For the text-containing cell, return its midpoint in (X, Y) coordinate format. 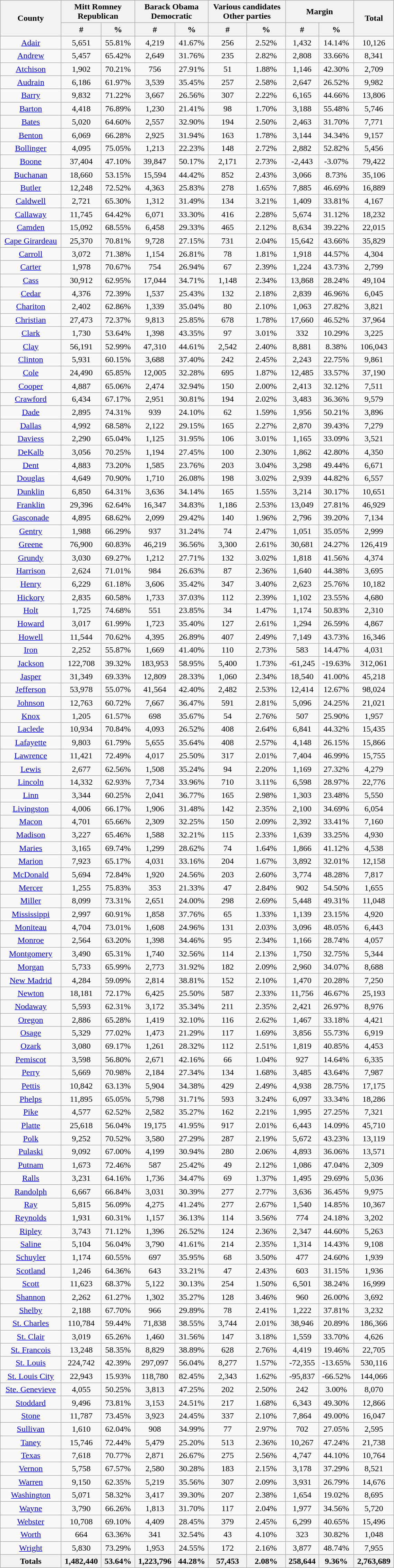
42.80% (336, 452)
1,432 (302, 43)
37.40% (192, 359)
31.49% (192, 201)
Lafayette (31, 742)
Dallas (31, 426)
2.47% (266, 531)
2,773 (155, 967)
1,673 (81, 1165)
35.40% (192, 624)
79,422 (374, 161)
20.89% (336, 1323)
-95,837 (302, 1376)
DeKalb (31, 452)
2.72% (266, 148)
1,139 (302, 914)
23.55% (336, 597)
31.94% (192, 135)
68.37% (118, 1284)
927 (302, 1059)
30.13% (192, 1284)
28.33% (192, 676)
60.83% (118, 544)
12,763 (81, 703)
551 (155, 611)
1,148 (227, 280)
29.33% (192, 228)
87 (227, 571)
Adair (31, 43)
61.79% (118, 742)
1,482,440 (81, 1561)
18,540 (302, 676)
21,738 (374, 1442)
337 (227, 1416)
Bollinger (31, 148)
1,819 (302, 1046)
5,758 (81, 1469)
39.43% (336, 426)
77 (227, 1429)
71.22% (118, 95)
13,868 (302, 280)
9,982 (374, 82)
31.56% (192, 1337)
24.25% (336, 703)
34 (227, 611)
68.55% (118, 228)
2.51% (266, 1046)
34.69% (336, 809)
2.27% (266, 426)
28.24% (336, 280)
1,473 (155, 1033)
Gentry (31, 531)
3,539 (155, 82)
275 (227, 1456)
3,202 (374, 1218)
379 (227, 1522)
Cape Girardeau (31, 241)
21,021 (374, 703)
3.50% (266, 1258)
2,252 (81, 650)
-72,355 (302, 1363)
2.84% (266, 888)
16,889 (374, 188)
9,813 (155, 320)
29.42% (192, 518)
1.50% (266, 1284)
6,054 (374, 809)
5,071 (81, 1495)
Barack ObamaDemocratic (172, 12)
3,774 (302, 875)
69.27% (118, 557)
10,651 (374, 492)
42.16% (192, 1059)
4,418 (81, 109)
17,175 (374, 1086)
4,363 (155, 188)
5,456 (374, 148)
235 (227, 56)
Harrison (31, 571)
14,332 (81, 782)
34.38% (192, 1086)
2,960 (302, 967)
10,367 (374, 1204)
127 (227, 624)
22.75% (336, 359)
73.81% (118, 1403)
25,618 (81, 1125)
754 (155, 267)
323 (302, 1535)
47.24% (336, 1442)
628 (227, 1350)
1,957 (374, 716)
62.35% (118, 1482)
6,557 (374, 478)
1,213 (155, 148)
1,302 (155, 1297)
3,300 (227, 544)
Schuyler (31, 1258)
122,708 (81, 663)
66 (227, 1059)
Audrain (31, 82)
18,286 (374, 1099)
2.57% (266, 742)
9,728 (155, 241)
Pulaski (31, 1152)
77.02% (118, 1033)
2,099 (155, 518)
59.44% (118, 1323)
7,321 (374, 1112)
Pemiscot (31, 1059)
Greene (31, 544)
70.52% (118, 1139)
4,374 (374, 557)
13,049 (302, 505)
18,181 (81, 993)
115 (227, 835)
2,999 (374, 531)
6,919 (374, 1033)
1,988 (81, 531)
41.24% (192, 1204)
-19.63% (336, 663)
27.81% (336, 505)
1.65% (266, 188)
2,413 (302, 386)
4,920 (374, 914)
72.37% (118, 320)
11,745 (81, 214)
56.80% (118, 1059)
4,219 (155, 43)
-61,245 (302, 663)
69.74% (118, 848)
1.59% (266, 412)
4,350 (374, 452)
15,092 (81, 228)
17,044 (155, 280)
24.56% (192, 875)
126,419 (374, 544)
1,639 (302, 835)
47,310 (155, 346)
46.69% (336, 188)
1,608 (155, 927)
36.77% (192, 795)
-2,443 (302, 161)
42.39% (118, 1363)
73.31% (118, 901)
29.15% (192, 426)
33.41% (336, 822)
Douglas (31, 478)
1,146 (302, 69)
52.99% (118, 346)
25.90% (336, 716)
Dent (31, 465)
43.23% (336, 1139)
7,734 (155, 782)
7,955 (374, 1548)
3.00% (336, 1389)
1,186 (227, 505)
Linn (31, 795)
35.64% (192, 742)
47.10% (118, 161)
44.38% (336, 571)
1.62% (266, 1376)
Bates (31, 122)
39.32% (118, 663)
Saline (31, 1244)
19,175 (155, 1125)
30.81% (192, 399)
70.77% (118, 1456)
465 (227, 228)
34.14% (192, 492)
2.15% (266, 1469)
52.82% (336, 148)
6,598 (302, 782)
98 (227, 109)
2,649 (155, 56)
73.29% (118, 1548)
25.42% (192, 1165)
14.64% (336, 1059)
15.93% (118, 1376)
8,521 (374, 1469)
4,680 (374, 597)
1,978 (81, 267)
32.90% (192, 122)
43 (227, 1535)
4,538 (374, 848)
44.42% (192, 174)
1.04% (266, 1059)
7,987 (374, 1073)
3,172 (155, 1006)
124 (227, 1231)
710 (227, 782)
2.06% (266, 1152)
44.32% (336, 729)
McDonald (31, 875)
48.74% (336, 1548)
80 (227, 307)
43.64% (336, 1073)
43.35% (192, 333)
908 (155, 1429)
11,895 (81, 1099)
643 (155, 1271)
67 (227, 267)
211 (227, 1006)
31.15% (336, 1271)
55.73% (336, 1033)
8,277 (227, 1363)
35,106 (374, 174)
4,893 (302, 1152)
1.88% (266, 69)
183 (227, 1469)
9,975 (374, 1191)
106,043 (374, 346)
17,660 (302, 320)
82.45% (192, 1376)
Warren (31, 1482)
14.85% (336, 1204)
Benton (31, 135)
2,184 (155, 1073)
1,818 (302, 557)
49 (227, 1165)
8,688 (374, 967)
13,571 (374, 1152)
24.27% (336, 544)
Ste. Genevieve (31, 1389)
13,248 (81, 1350)
9,496 (81, 1403)
1,740 (155, 954)
41,564 (155, 690)
1,730 (81, 333)
St. Francois (31, 1350)
67.17% (118, 399)
902 (302, 888)
Grundy (31, 557)
38,946 (302, 1323)
6,850 (81, 492)
Vernon (31, 1469)
38.24% (336, 1284)
2.81% (266, 703)
8,881 (302, 346)
2.19% (266, 1139)
1,654 (302, 1495)
2,474 (155, 386)
6,097 (302, 1099)
3,227 (81, 835)
25.76% (336, 584)
Jackson (31, 663)
6,069 (81, 135)
695 (227, 373)
224,742 (81, 1363)
25.85% (192, 320)
64.60% (118, 122)
32.54% (192, 1535)
8,695 (374, 1495)
33.30% (192, 214)
46,219 (155, 544)
2.98% (266, 795)
67.70% (118, 1310)
5,672 (302, 1139)
27.91% (192, 69)
65.66% (118, 822)
38.81% (192, 980)
14,676 (374, 1482)
47.04% (336, 1165)
3,144 (302, 135)
23.85% (192, 611)
4,006 (81, 809)
31.71% (192, 1099)
3,096 (302, 927)
2,310 (374, 611)
8.73% (336, 174)
Camden (31, 228)
33.21% (192, 1271)
34.47% (192, 1178)
1,725 (81, 611)
28.45% (192, 1522)
18,232 (374, 214)
9,832 (81, 95)
50.83% (336, 611)
44.28% (192, 1561)
1,299 (155, 848)
15,866 (374, 742)
Taney (31, 1442)
6,229 (81, 584)
1.69% (266, 1033)
1,559 (302, 1337)
Clay (31, 346)
Shelby (31, 1310)
7,817 (374, 875)
1,862 (302, 452)
30.82% (336, 1535)
Christian (31, 320)
1,125 (155, 439)
32.25% (192, 822)
9,861 (374, 359)
Andrew (31, 56)
3,688 (155, 359)
207 (227, 1495)
2,392 (302, 822)
35.56% (192, 1482)
Totals (31, 1561)
172 (227, 1548)
477 (302, 1258)
5,344 (374, 954)
4,649 (81, 478)
4,395 (155, 637)
Gasconade (31, 518)
15,594 (155, 174)
71.38% (118, 254)
4,409 (155, 1522)
Carter (31, 267)
Madison (31, 835)
2,814 (155, 980)
34.46% (192, 940)
Nodaway (31, 1006)
1,314 (302, 1244)
698 (155, 716)
1,495 (302, 1178)
6,335 (374, 1059)
100 (227, 452)
Reynolds (31, 1218)
Cole (31, 373)
24.00% (192, 901)
4,148 (302, 742)
2,623 (302, 584)
7,160 (374, 822)
2,671 (155, 1059)
1,205 (81, 716)
71.12% (118, 1231)
Wayne (31, 1508)
24.51% (192, 1403)
4,577 (81, 1112)
6,071 (155, 214)
34.34% (336, 135)
Buchanan (31, 174)
702 (302, 1429)
72.44% (118, 1442)
64.31% (118, 492)
Margin (319, 12)
Chariton (31, 307)
1.96% (266, 518)
64.16% (118, 1178)
131 (227, 927)
Boone (31, 161)
61.99% (118, 624)
49.00% (336, 1416)
Iron (31, 650)
9.36% (336, 1561)
5,651 (81, 43)
34.99% (192, 1429)
2.77% (266, 1191)
36.06% (336, 1152)
4,304 (374, 254)
25.20% (192, 1442)
10.29% (336, 333)
8,341 (374, 56)
1,655 (374, 888)
72.17% (118, 993)
3,490 (81, 954)
-13.65% (336, 1363)
42.30% (336, 69)
66.84% (118, 1191)
53.15% (118, 174)
62.04% (118, 1429)
4,093 (155, 729)
70.81% (118, 241)
1,953 (155, 1548)
15,435 (374, 729)
Henry (31, 584)
4,887 (81, 386)
41.00% (336, 676)
162 (227, 1112)
27.29% (192, 1139)
-3.07% (336, 161)
8,070 (374, 1389)
1.64% (266, 848)
198 (227, 478)
28.75% (336, 1086)
2,799 (374, 267)
44.66% (336, 95)
2.60% (266, 875)
61.97% (118, 82)
70.98% (118, 1073)
217 (227, 1403)
27.82% (336, 307)
1,906 (155, 809)
23.48% (336, 795)
73.20% (118, 465)
68.58% (118, 426)
1,736 (155, 1178)
14.47% (336, 650)
Ray (31, 1204)
27.25% (336, 1112)
12,158 (374, 861)
34.83% (192, 505)
St. Louis (31, 1363)
2,808 (302, 56)
56,191 (81, 346)
2.97% (266, 1429)
2.64% (266, 729)
Pike (31, 1112)
3,521 (374, 439)
St. Louis City (31, 1376)
65.99% (118, 967)
Polk (31, 1139)
3.56% (266, 1218)
3.40% (266, 584)
152 (227, 980)
507 (302, 716)
Cedar (31, 293)
3,821 (374, 307)
4,419 (302, 1350)
43.66% (336, 241)
3,744 (227, 1323)
49.30% (336, 1403)
24.60% (336, 1258)
60.58% (118, 597)
1,858 (155, 914)
7,149 (302, 637)
25.83% (192, 188)
24.96% (192, 927)
35.42% (192, 584)
Atchison (31, 69)
66.17% (118, 809)
2,651 (155, 901)
13,119 (374, 1139)
10,126 (374, 43)
5,931 (81, 359)
41.95% (192, 1125)
39.22% (336, 228)
297,097 (155, 1363)
New Madrid (31, 980)
Lewis (31, 769)
10,842 (81, 1086)
Shannon (31, 1297)
3,667 (155, 95)
1,936 (374, 1271)
1,086 (302, 1165)
5,720 (374, 1508)
39,847 (155, 161)
14.09% (336, 1125)
31.12% (336, 214)
2,886 (81, 1020)
3,056 (81, 452)
163 (227, 135)
8,976 (374, 1006)
756 (155, 69)
3,485 (302, 1073)
22.23% (192, 148)
204 (227, 861)
3,417 (155, 1495)
23.76% (192, 465)
140 (227, 518)
3,692 (374, 1297)
65.17% (118, 861)
Laclede (31, 729)
2,122 (155, 426)
312,061 (374, 663)
106 (227, 439)
2.52% (266, 43)
530,116 (374, 1363)
5,733 (81, 967)
1,102 (302, 597)
12,248 (81, 188)
2,100 (302, 809)
76.89% (118, 109)
147 (227, 1337)
26.56% (192, 95)
40.65% (336, 1522)
12,485 (302, 373)
2,624 (81, 571)
Butler (31, 188)
Dade (31, 412)
1,048 (374, 1535)
15,496 (374, 1522)
332 (302, 333)
26.81% (192, 254)
1,723 (155, 624)
25.43% (192, 293)
67.00% (118, 1152)
65 (227, 914)
513 (227, 1442)
287 (227, 1139)
37.29% (336, 1469)
7,923 (81, 861)
62 (227, 412)
2.58% (266, 82)
3,695 (374, 571)
30,912 (81, 280)
Franklin (31, 505)
2,402 (81, 307)
4,895 (81, 518)
852 (227, 174)
27.71% (192, 557)
1,409 (302, 201)
32.10% (192, 1020)
33.16% (192, 861)
62.86% (118, 307)
41.40% (192, 650)
38.89% (192, 1350)
2,951 (155, 399)
1,261 (155, 1046)
1,585 (155, 465)
9,803 (81, 742)
6,841 (302, 729)
Howell (31, 637)
37.81% (336, 1310)
35.24% (192, 769)
68.62% (118, 518)
26.97% (336, 1006)
1,222 (302, 1310)
1.37% (266, 1178)
Carroll (31, 254)
55.48% (336, 109)
65.26% (118, 1337)
3,017 (81, 624)
1,902 (81, 69)
9,150 (81, 1482)
Maries (31, 848)
72.84% (118, 875)
26.67% (192, 1456)
Putnam (31, 1165)
2,721 (81, 201)
30.39% (192, 1191)
3.24% (266, 1099)
8.38% (336, 346)
Perry (31, 1073)
1,165 (302, 439)
70.25% (118, 452)
15,746 (81, 1442)
9,252 (81, 1139)
186,366 (374, 1323)
37,964 (374, 320)
1,396 (155, 1231)
33.70% (336, 1337)
Randolph (31, 1191)
4,284 (81, 980)
6,667 (81, 1191)
75.05% (118, 148)
21.33% (192, 888)
63.20% (118, 940)
28.62% (192, 848)
7,771 (374, 122)
960 (302, 1297)
3,483 (302, 399)
1,194 (155, 452)
14.43% (336, 1244)
42.40% (192, 690)
11,756 (302, 993)
5,020 (81, 122)
5,550 (374, 795)
60.25% (118, 795)
3,188 (302, 109)
70.90% (118, 478)
31.95% (192, 439)
32.12% (336, 386)
St. Clair (31, 1337)
29.89% (192, 1310)
1.67% (266, 861)
1,419 (155, 1020)
65.31% (118, 954)
6,045 (374, 293)
30,681 (302, 544)
1,460 (155, 1337)
29,396 (81, 505)
30.17% (336, 492)
Knox (31, 716)
37.76% (192, 914)
1.57% (266, 1363)
44.61% (192, 346)
44.57% (336, 254)
110,784 (81, 1323)
Total (374, 18)
28.97% (336, 782)
53,978 (81, 690)
1,918 (302, 254)
33.18% (336, 1020)
2.08% (266, 1561)
2.16% (266, 1548)
937 (155, 531)
68 (227, 1258)
59.09% (118, 980)
Jefferson (31, 690)
256 (227, 43)
2,647 (302, 82)
34.71% (192, 280)
27.15% (192, 241)
72.39% (118, 293)
4,279 (374, 769)
3.21% (266, 201)
15,755 (374, 756)
76,900 (81, 544)
62.52% (118, 1112)
2,557 (155, 122)
26.89% (192, 637)
1,931 (81, 1218)
2,188 (81, 1310)
1,339 (155, 307)
182 (227, 967)
278 (227, 188)
5,457 (81, 56)
63.36% (118, 1535)
7,250 (374, 980)
40.85% (336, 1046)
44.82% (336, 478)
9,108 (374, 1244)
2,870 (302, 426)
20.28% (336, 980)
66.28% (118, 135)
69.17% (118, 1046)
280 (227, 1152)
4,167 (374, 201)
298 (227, 901)
593 (227, 1099)
98,024 (374, 690)
1.47% (266, 611)
1,537 (155, 293)
1,995 (302, 1112)
55.81% (118, 43)
5,122 (155, 1284)
353 (155, 888)
26.08% (192, 478)
258,644 (302, 1561)
Newton (31, 993)
27.45% (192, 452)
Crawford (31, 399)
22,776 (374, 782)
4,867 (374, 624)
1,212 (155, 557)
21.29% (192, 1033)
25,370 (81, 241)
Washington (31, 1495)
36.45% (336, 1191)
2,677 (81, 769)
16,047 (374, 1416)
50.21% (336, 412)
Wright (31, 1548)
Oregon (31, 1020)
39.20% (336, 518)
2.13% (266, 954)
2,796 (302, 518)
1,223,796 (155, 1561)
Macon (31, 822)
1.70% (266, 109)
2,709 (374, 69)
Ralls (31, 1178)
5,655 (155, 742)
55.87% (118, 650)
32.28% (192, 373)
70.21% (118, 69)
347 (227, 584)
35.04% (192, 307)
69.10% (118, 1522)
51 (227, 69)
60.91% (118, 914)
3,232 (374, 1310)
3,877 (302, 1548)
67.57% (118, 1469)
County (31, 18)
10,708 (81, 1522)
3.11% (266, 782)
3,214 (302, 492)
70.67% (118, 267)
94 (227, 769)
Ripley (31, 1231)
1,610 (81, 1429)
Ozark (31, 1046)
66.26% (118, 1508)
41.61% (192, 1244)
7,667 (155, 703)
917 (227, 1125)
5,593 (81, 1006)
214 (227, 1244)
1,956 (302, 412)
28.32% (192, 1046)
36.56% (192, 544)
1,060 (227, 676)
33.25% (336, 835)
4,701 (81, 822)
Osage (31, 1033)
4,747 (302, 1456)
1,230 (155, 109)
1,939 (374, 1258)
65.06% (118, 386)
29.69% (336, 1178)
15,642 (302, 241)
Mississippi (31, 914)
2,580 (155, 1469)
Mitt RomneyRepublican (98, 12)
60.31% (118, 1218)
16,347 (155, 505)
55.07% (118, 690)
118,780 (155, 1376)
70.62% (118, 637)
65.46% (118, 835)
2.03% (266, 927)
Platte (31, 1125)
2.62% (266, 1020)
10,934 (81, 729)
11,623 (81, 1284)
25,193 (374, 993)
16,346 (374, 637)
4.10% (266, 1535)
2,262 (81, 1297)
5,219 (155, 1482)
64.42% (118, 214)
2,582 (155, 1112)
Pettis (31, 1086)
1,866 (302, 848)
Stone (31, 1416)
27,473 (81, 320)
6,458 (155, 228)
1,710 (155, 478)
62.56% (118, 769)
5,798 (155, 1099)
36.47% (192, 703)
Howard (31, 624)
Barry (31, 95)
Clark (31, 333)
60.55% (118, 1258)
69 (227, 1178)
65.05% (118, 1099)
56.09% (118, 1204)
60.72% (118, 703)
37.03% (192, 597)
65.04% (118, 439)
4,626 (374, 1337)
Clinton (31, 359)
416 (227, 214)
61.27% (118, 1297)
1,813 (155, 1508)
6,165 (302, 95)
142 (227, 809)
697 (155, 1258)
2,835 (81, 597)
4,017 (155, 756)
2,482 (227, 690)
44.60% (336, 1231)
2,564 (81, 940)
2,421 (302, 1006)
31.76% (192, 56)
Hickory (31, 597)
5,104 (81, 1244)
774 (302, 1218)
24,490 (81, 373)
41.67% (192, 43)
35.95% (192, 1258)
254 (227, 1284)
4,704 (81, 927)
73.45% (118, 1416)
24.10% (192, 412)
72.46% (118, 1165)
46.99% (336, 756)
1,246 (81, 1271)
21.41% (192, 109)
46.52% (336, 320)
23.15% (336, 914)
8,099 (81, 901)
3,598 (81, 1059)
2,882 (302, 148)
3,030 (81, 557)
2,763,689 (374, 1561)
7,511 (374, 386)
Jasper (31, 676)
603 (302, 1271)
3,298 (302, 465)
2,997 (81, 914)
2.69% (266, 901)
984 (155, 571)
1,303 (302, 795)
10,182 (374, 584)
5,329 (81, 1033)
Mercer (31, 888)
24.45% (192, 1416)
2,343 (227, 1376)
3,743 (81, 1231)
22,943 (81, 1376)
183,953 (155, 663)
50.17% (192, 161)
71.01% (118, 571)
148 (227, 148)
3,178 (302, 1469)
97 (227, 333)
2.82% (266, 56)
4,421 (374, 1020)
64.36% (118, 1271)
44.10% (336, 1456)
116 (227, 1020)
60.15% (118, 359)
5,096 (302, 703)
731 (227, 241)
1,051 (302, 531)
Phelps (31, 1099)
54 (227, 716)
Daviess (31, 439)
6,425 (155, 993)
39.30% (192, 1495)
5,669 (81, 1073)
45,218 (374, 676)
22,015 (374, 228)
6,299 (302, 1522)
Texas (31, 1456)
3.04% (266, 465)
1,157 (155, 1218)
2,243 (302, 359)
2,347 (302, 1231)
2,839 (302, 293)
35.34% (192, 1006)
1,169 (302, 769)
1,588 (155, 835)
22,705 (374, 1350)
Morgan (31, 967)
2,595 (374, 1429)
4,057 (374, 940)
73.01% (118, 927)
14.14% (336, 43)
28.74% (336, 940)
31,349 (81, 676)
1,224 (302, 267)
4,275 (155, 1204)
12,005 (155, 373)
61.18% (118, 584)
2.56% (266, 1456)
13,806 (374, 95)
5,400 (227, 663)
37,404 (81, 161)
46,929 (374, 505)
61.57% (118, 716)
Caldwell (31, 201)
Lawrence (31, 756)
5,674 (302, 214)
4,376 (81, 293)
58.35% (118, 1350)
3,923 (155, 1416)
3,580 (155, 1139)
4,938 (302, 1086)
3,606 (155, 584)
11,421 (81, 756)
8,829 (155, 1350)
37,190 (374, 373)
Dunklin (31, 492)
75.83% (118, 888)
12,809 (155, 676)
591 (227, 703)
4,453 (374, 1046)
38.55% (192, 1323)
1,540 (302, 1204)
33.34% (336, 1099)
Cass (31, 280)
24.18% (336, 1218)
5,036 (374, 1178)
1,154 (155, 254)
31.48% (192, 809)
4,199 (155, 1152)
3,165 (81, 848)
26.94% (192, 267)
1,733 (155, 597)
1,669 (155, 650)
36.13% (192, 1218)
26.15% (336, 742)
St. Charles (31, 1323)
26.59% (336, 624)
3,813 (155, 1389)
3,072 (81, 254)
1.87% (266, 373)
41.12% (336, 848)
3,896 (374, 412)
341 (155, 1535)
2,895 (81, 412)
10,764 (374, 1456)
Stoddard (31, 1403)
5,815 (81, 1204)
1,312 (155, 201)
72.52% (118, 188)
74.68% (118, 611)
7,279 (374, 426)
12.67% (336, 690)
Monroe (31, 940)
Holt (31, 611)
49.31% (336, 901)
5,448 (302, 901)
2.00% (266, 386)
35.05% (336, 531)
46.96% (336, 293)
Scotland (31, 1271)
1,977 (302, 1508)
2,463 (302, 122)
2,290 (81, 439)
24.55% (192, 1548)
6,434 (81, 399)
3,031 (155, 1191)
32.75% (336, 954)
26.00% (336, 1297)
2,939 (302, 478)
7,618 (81, 1456)
Lincoln (31, 782)
1,255 (81, 888)
62.64% (118, 505)
47.25% (192, 1389)
58.32% (118, 1495)
3,153 (155, 1403)
4,992 (81, 426)
32.56% (192, 954)
3,344 (81, 795)
407 (227, 637)
7,885 (302, 188)
11,787 (81, 1416)
65.42% (118, 56)
2.18% (266, 293)
65.85% (118, 373)
32.94% (192, 386)
54.50% (336, 888)
2.20% (266, 769)
19.02% (336, 1495)
1,750 (302, 954)
65.30% (118, 201)
5,746 (374, 109)
3,856 (302, 1033)
2.02% (266, 399)
Scott (31, 1284)
1,920 (155, 875)
664 (81, 1535)
5,479 (155, 1442)
3.18% (266, 1337)
1.81% (266, 254)
26.79% (336, 1482)
32.21% (192, 835)
2,041 (155, 795)
Barton (31, 109)
678 (227, 320)
11,544 (81, 637)
19.46% (336, 1350)
966 (155, 1310)
6,671 (374, 465)
33.09% (336, 439)
10,267 (302, 1442)
26.63% (192, 571)
Cooper (31, 386)
72.49% (118, 756)
2.28% (266, 214)
5,694 (81, 875)
5,263 (374, 1231)
144,066 (374, 1376)
30.28% (192, 1469)
46.67% (336, 993)
33.96% (192, 782)
48.05% (336, 927)
3.46% (266, 1297)
33.81% (336, 201)
1,294 (302, 624)
1,640 (302, 571)
34.07% (336, 967)
62.31% (118, 1006)
3,231 (81, 1178)
71,838 (155, 1323)
2.41% (266, 1310)
2,871 (155, 1456)
9,157 (374, 135)
31.92% (192, 967)
583 (302, 650)
-66.52% (336, 1376)
31.24% (192, 531)
2.30% (266, 452)
5,830 (81, 1548)
7,404 (302, 756)
35.67% (192, 716)
Sullivan (31, 1429)
1.73% (266, 663)
27.05% (336, 1429)
Webster (31, 1522)
5,904 (155, 1086)
128 (227, 1297)
50.25% (118, 1389)
41.56% (336, 557)
4,095 (81, 148)
2,925 (155, 135)
4,883 (81, 465)
6,501 (302, 1284)
8,634 (302, 228)
27.34% (192, 1073)
Livingston (31, 809)
2,171 (227, 161)
70.84% (118, 729)
12,414 (302, 690)
9,579 (374, 399)
3,892 (302, 861)
1,063 (302, 307)
7,864 (302, 1416)
65.28% (118, 1020)
27.32% (336, 769)
35,829 (374, 241)
2.22% (266, 95)
57,453 (227, 1561)
1.33% (266, 914)
3,931 (302, 1482)
49,104 (374, 280)
110 (227, 650)
1,470 (302, 980)
7,134 (374, 518)
62.95% (118, 280)
34.56% (336, 1508)
Moniteau (31, 927)
4,930 (374, 835)
45,710 (374, 1125)
36.36% (336, 399)
2.40% (266, 346)
Various candidatesOther parties (247, 12)
2.38% (266, 1495)
6,343 (302, 1403)
49.44% (336, 465)
30.94% (192, 1152)
Montgomery (31, 954)
48.28% (336, 875)
1.55% (266, 492)
2,542 (227, 346)
Johnson (31, 703)
2.67% (266, 1204)
11,048 (374, 901)
939 (155, 412)
Marion (31, 861)
3,225 (374, 333)
18,660 (81, 174)
95 (227, 940)
1,467 (302, 1020)
32.01% (336, 861)
9,092 (81, 1152)
6,186 (81, 82)
12,866 (374, 1403)
69.33% (118, 676)
62.93% (118, 782)
33.57% (336, 373)
58.95% (192, 663)
74.31% (118, 412)
63.13% (118, 1086)
317 (227, 756)
35.45% (192, 82)
4,055 (81, 1389)
33.66% (336, 56)
Miller (31, 901)
Callaway (31, 214)
3,080 (81, 1046)
3,019 (81, 1337)
66.29% (118, 531)
3,066 (302, 174)
2.21% (266, 1112)
1,508 (155, 769)
1,166 (302, 940)
429 (227, 1086)
257 (227, 82)
Worth (31, 1535)
202 (227, 1389)
16,999 (374, 1284)
